Detect which cell encompasses the target text, then output its (X, Y) center coordinate. 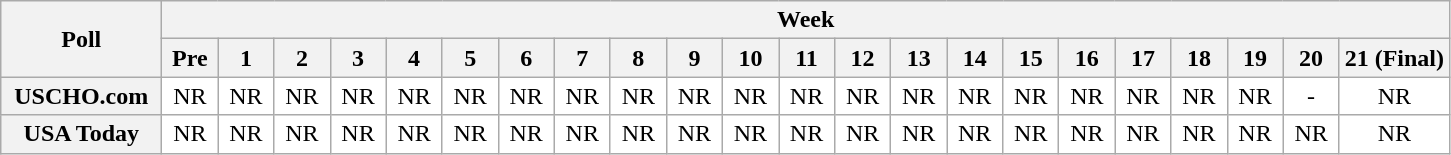
16 (1087, 58)
7 (582, 58)
19 (1255, 58)
- (1311, 96)
Week (806, 20)
8 (638, 58)
Poll (82, 39)
14 (975, 58)
15 (1031, 58)
USA Today (82, 134)
2 (302, 58)
13 (919, 58)
6 (526, 58)
9 (694, 58)
10 (750, 58)
Pre (190, 58)
USCHO.com (82, 96)
21 (Final) (1394, 58)
5 (470, 58)
3 (358, 58)
12 (863, 58)
11 (806, 58)
17 (1143, 58)
1 (246, 58)
18 (1199, 58)
4 (414, 58)
20 (1311, 58)
